Capture the cell that displays the provided text and extract its (X, Y) central coordinate. 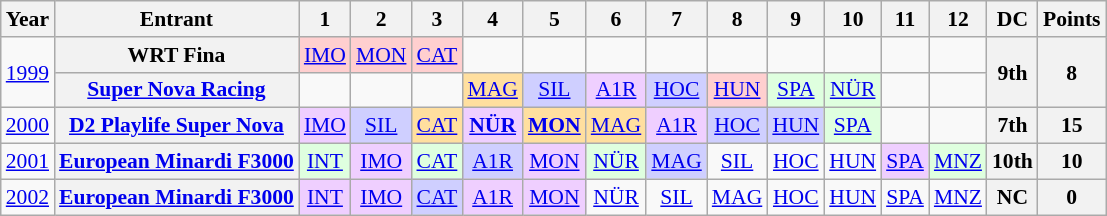
2000 (28, 126)
NC (1012, 197)
11 (905, 19)
9 (796, 19)
2002 (28, 197)
12 (958, 19)
0 (1072, 197)
9th (1012, 72)
Year (28, 19)
WRT Fina (176, 55)
7 (676, 19)
1 (325, 19)
D2 Playlife Super Nova (176, 126)
10th (1012, 162)
Entrant (176, 19)
1999 (28, 72)
Super Nova Racing (176, 90)
Points (1072, 19)
5 (554, 19)
15 (1072, 126)
4 (492, 19)
2001 (28, 162)
3 (436, 19)
2 (382, 19)
7th (1012, 126)
6 (616, 19)
DC (1012, 19)
